Determine the (X, Y) coordinate at the center of the cell enclosing the given text.  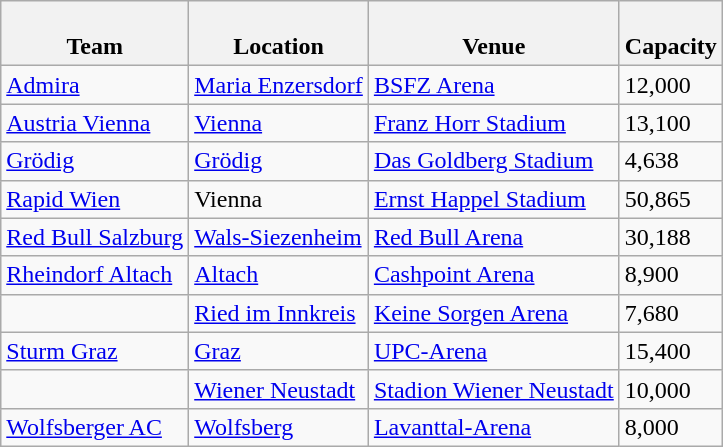
Wolfsberg (279, 427)
Ernst Happel Stadium (494, 199)
8,000 (670, 427)
Keine Sorgen Arena (494, 313)
15,400 (670, 351)
Capacity (670, 34)
30,188 (670, 237)
Admira (95, 85)
Rheindorf Altach (95, 275)
Wiener Neustadt (279, 389)
7,680 (670, 313)
Red Bull Arena (494, 237)
Wolfsberger AC (95, 427)
Red Bull Salzburg (95, 237)
4,638 (670, 161)
8,900 (670, 275)
Maria Enzersdorf (279, 85)
Lavanttal-Arena (494, 427)
10,000 (670, 389)
Rapid Wien (95, 199)
Ried im Innkreis (279, 313)
Sturm Graz (95, 351)
Altach (279, 275)
Team (95, 34)
BSFZ Arena (494, 85)
Austria Vienna (95, 123)
Location (279, 34)
Franz Horr Stadium (494, 123)
UPC-Arena (494, 351)
Stadion Wiener Neustadt (494, 389)
Venue (494, 34)
Das Goldberg Stadium (494, 161)
13,100 (670, 123)
Graz (279, 351)
12,000 (670, 85)
Cashpoint Arena (494, 275)
50,865 (670, 199)
Wals-Siezenheim (279, 237)
